Find where the given text appears and provide that cell's center as [x, y] coordinate. 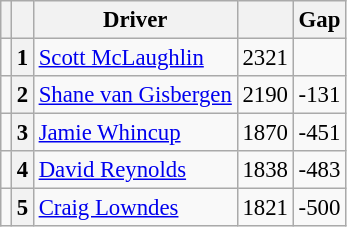
5 [22, 208]
3 [22, 133]
Craig Lowndes [135, 208]
Scott McLaughlin [135, 58]
Driver [135, 20]
2 [22, 95]
4 [22, 170]
1870 [265, 133]
-500 [319, 208]
1838 [265, 170]
-131 [319, 95]
1 [22, 58]
-451 [319, 133]
Jamie Whincup [135, 133]
Gap [319, 20]
1821 [265, 208]
Shane van Gisbergen [135, 95]
-483 [319, 170]
2190 [265, 95]
David Reynolds [135, 170]
2321 [265, 58]
